Scan for the cell matching the given text and deliver its [X, Y] coordinate at center. 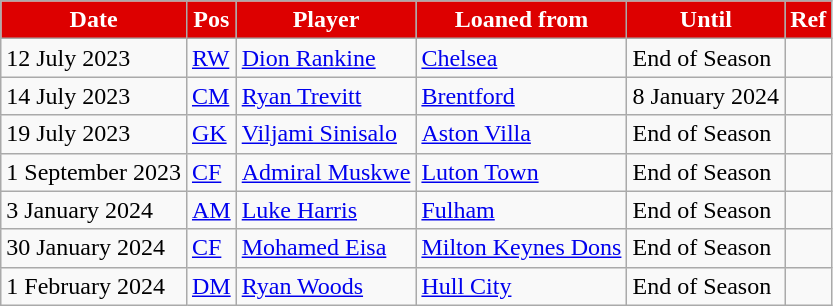
19 July 2023 [94, 134]
Luke Harris [326, 210]
RW [211, 58]
Ref [808, 20]
DM [211, 286]
Loaned from [522, 20]
8 January 2024 [706, 96]
Dion Rankine [326, 58]
AM [211, 210]
Until [706, 20]
Aston Villa [522, 134]
Viljami Sinisalo [326, 134]
Milton Keynes Dons [522, 248]
Luton Town [522, 172]
14 July 2023 [94, 96]
12 July 2023 [94, 58]
30 January 2024 [94, 248]
Ryan Trevitt [326, 96]
Hull City [522, 286]
Mohamed Eisa [326, 248]
CM [211, 96]
Chelsea [522, 58]
GK [211, 134]
Date [94, 20]
Admiral Muskwe [326, 172]
Brentford [522, 96]
Player [326, 20]
Pos [211, 20]
3 January 2024 [94, 210]
Fulham [522, 210]
Ryan Woods [326, 286]
1 February 2024 [94, 286]
1 September 2023 [94, 172]
